Return (X, Y) of the center of cell containing provided text 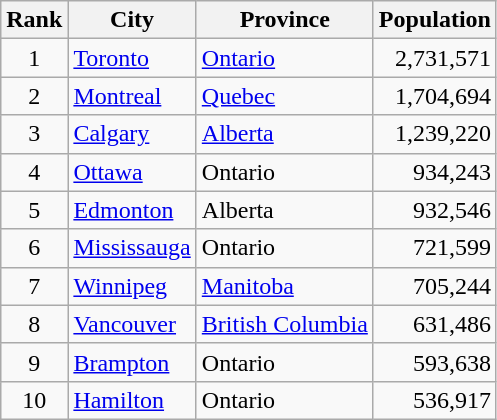
Winnipeg (132, 286)
631,486 (434, 324)
721,599 (434, 248)
7 (34, 286)
City (132, 20)
705,244 (434, 286)
932,546 (434, 210)
1 (34, 58)
Toronto (132, 58)
10 (34, 400)
2,731,571 (434, 58)
British Columbia (284, 324)
2 (34, 96)
Rank (34, 20)
Edmonton (132, 210)
Population (434, 20)
9 (34, 362)
536,917 (434, 400)
Montreal (132, 96)
Calgary (132, 134)
Ottawa (132, 172)
Province (284, 20)
Quebec (284, 96)
8 (34, 324)
3 (34, 134)
Mississauga (132, 248)
Manitoba (284, 286)
1,704,694 (434, 96)
5 (34, 210)
Brampton (132, 362)
1,239,220 (434, 134)
934,243 (434, 172)
Hamilton (132, 400)
Vancouver (132, 324)
6 (34, 248)
593,638 (434, 362)
4 (34, 172)
